Scan for the cell matching the given text and deliver its [X, Y] coordinate at center. 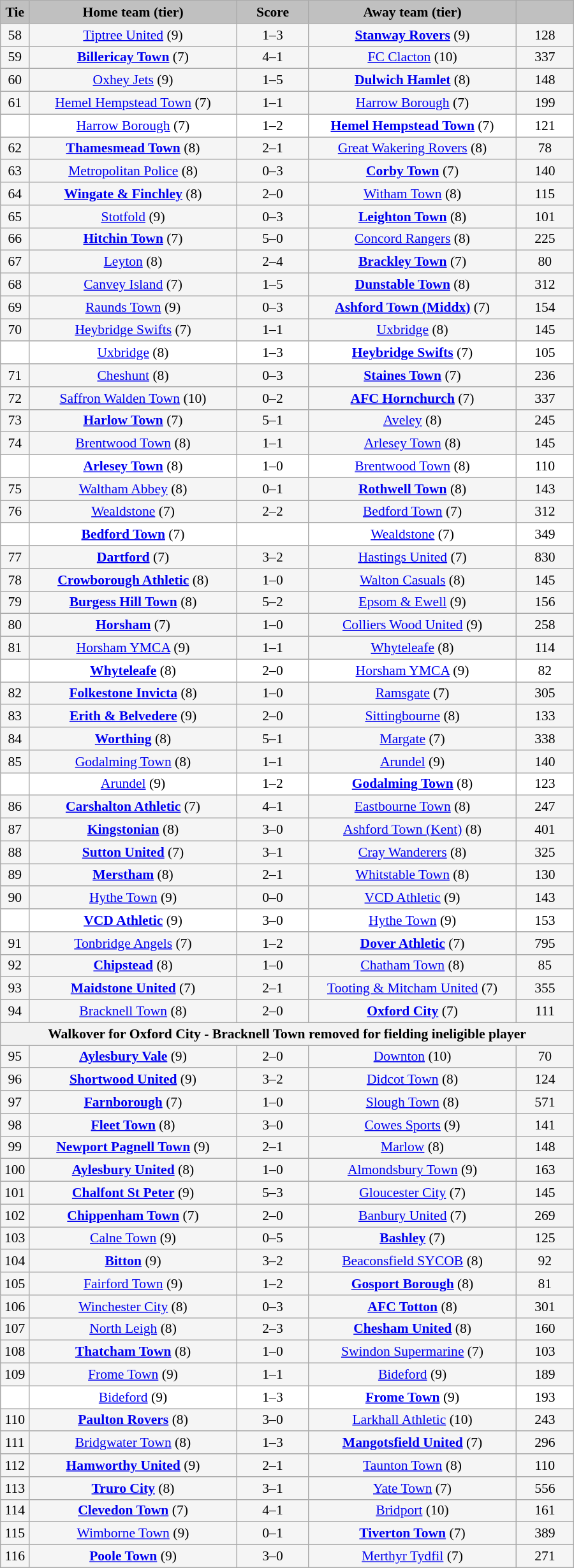
Maidstone United (7) [133, 989]
Horsham (7) [133, 625]
Aylesbury United (8) [133, 1170]
795 [545, 943]
Staines Town (7) [413, 375]
Folkestone Invicta (8) [133, 693]
113 [15, 1488]
296 [545, 1443]
5–0 [272, 239]
Cheshunt (8) [133, 375]
95 [15, 1057]
Paulton Rovers (8) [133, 1420]
Poole Town (9) [133, 1557]
Yate Town (7) [413, 1488]
0–0 [272, 898]
100 [15, 1170]
77 [15, 557]
349 [545, 535]
301 [545, 1307]
Winchester City (8) [133, 1307]
98 [15, 1125]
84 [15, 739]
Gloucester City (7) [413, 1193]
Sittingbourne (8) [413, 716]
355 [545, 989]
109 [15, 1375]
72 [15, 398]
Margate (7) [413, 739]
Waltham Abbey (8) [133, 489]
Epsom & Ewell (9) [413, 602]
Truro City (8) [133, 1488]
Sutton United (7) [133, 852]
Hastings United (7) [413, 557]
71 [15, 375]
153 [545, 920]
Leighton Town (8) [413, 217]
Almondsbury Town (9) [413, 1170]
83 [15, 716]
Carshalton Athletic (7) [133, 807]
64 [15, 194]
Score [272, 12]
Swindon Supermarine (7) [413, 1352]
133 [545, 716]
401 [545, 830]
247 [545, 807]
Chipstead (8) [133, 966]
5–3 [272, 1193]
Harlow Town (7) [133, 421]
Chesham United (8) [413, 1329]
102 [15, 1216]
2–2 [272, 512]
Cray Wanderers (8) [413, 852]
Marlow (8) [413, 1147]
556 [545, 1488]
128 [545, 35]
Calne Town (9) [133, 1238]
69 [15, 307]
107 [15, 1329]
5–2 [272, 602]
Whitstable Town (8) [413, 875]
271 [545, 1557]
125 [545, 1238]
Dover Athletic (7) [413, 943]
Billericay Town (7) [133, 57]
Taunton Town (8) [413, 1465]
Erith & Belvedere (9) [133, 716]
75 [15, 489]
Chatham Town (8) [413, 966]
Wingate & Finchley (8) [133, 194]
161 [545, 1511]
130 [545, 875]
Shortwood United (9) [133, 1080]
Didcot Town (8) [413, 1080]
193 [545, 1397]
Rothwell Town (8) [413, 489]
Concord Rangers (8) [413, 239]
Away team (tier) [413, 12]
FC Clacton (10) [413, 57]
Farnborough (7) [133, 1102]
Corby Town (7) [413, 171]
Bitton (9) [133, 1261]
Ramsgate (7) [413, 693]
Slough Town (8) [413, 1102]
243 [545, 1420]
156 [545, 602]
225 [545, 239]
112 [15, 1465]
59 [15, 57]
154 [545, 307]
Dunstable Town (8) [413, 285]
2–4 [272, 262]
Hamworthy United (9) [133, 1465]
Colliers Wood United (9) [413, 625]
Merthyr Tydfil (7) [413, 1557]
Newport Pagnell Town (9) [133, 1147]
Chippenham Town (7) [133, 1216]
160 [545, 1329]
116 [15, 1557]
89 [15, 875]
AFC Totton (8) [413, 1307]
74 [15, 444]
Merstham (8) [133, 875]
123 [545, 784]
Raunds Town (9) [133, 307]
60 [15, 80]
124 [545, 1080]
Walkover for Oxford City - Bracknell Town removed for fielding ineligible player [287, 1034]
Eastbourne Town (8) [413, 807]
Beaconsfield SYCOB (8) [413, 1261]
245 [545, 421]
Oxford City (7) [413, 1012]
58 [15, 35]
North Leigh (8) [133, 1329]
Fairford Town (9) [133, 1284]
338 [545, 739]
66 [15, 239]
121 [545, 126]
199 [545, 103]
Chalfont St Peter (9) [133, 1193]
2–3 [272, 1329]
96 [15, 1080]
90 [15, 898]
Cowes Sports (9) [413, 1125]
Crowborough Athletic (8) [133, 580]
88 [15, 852]
Tonbridge Angels (7) [133, 943]
0–2 [272, 398]
Larkhall Athletic (10) [413, 1420]
Tooting & Mitcham United (7) [413, 989]
0–5 [272, 1238]
830 [545, 557]
Mangotsfield United (7) [413, 1443]
104 [15, 1261]
Thamesmead Town (8) [133, 149]
141 [545, 1125]
86 [15, 807]
Ashford Town (Kent) (8) [413, 830]
Tie [15, 12]
106 [15, 1307]
389 [545, 1534]
236 [545, 375]
AFC Hornchurch (7) [413, 398]
Witham Town (8) [413, 194]
61 [15, 103]
Dartford (7) [133, 557]
67 [15, 262]
68 [15, 285]
Hitchin Town (7) [133, 239]
Great Wakering Rovers (8) [413, 149]
65 [15, 217]
Bashley (7) [413, 1238]
Stanway Rovers (9) [413, 35]
Thatcham Town (8) [133, 1352]
Canvey Island (7) [133, 285]
Tiptree United (9) [133, 35]
305 [545, 693]
Saffron Walden Town (10) [133, 398]
Walton Casuals (8) [413, 580]
Fleet Town (8) [133, 1125]
63 [15, 171]
108 [15, 1352]
Gosport Borough (8) [413, 1284]
Stotfold (9) [133, 217]
91 [15, 943]
571 [545, 1102]
325 [545, 852]
76 [15, 512]
99 [15, 1147]
62 [15, 149]
87 [15, 830]
Downton (10) [413, 1057]
Brackley Town (7) [413, 262]
Clevedon Town (7) [133, 1511]
73 [15, 421]
Bracknell Town (8) [133, 1012]
Leyton (8) [133, 262]
258 [545, 625]
Home team (tier) [133, 12]
Dulwich Hamlet (8) [413, 80]
Tiverton Town (7) [413, 1534]
Aylesbury Vale (9) [133, 1057]
Aveley (8) [413, 421]
79 [15, 602]
Bridgwater Town (8) [133, 1443]
Kingstonian (8) [133, 830]
97 [15, 1102]
Worthing (8) [133, 739]
Burgess Hill Town (8) [133, 602]
189 [545, 1375]
94 [15, 1012]
Wimborne Town (9) [133, 1534]
Ashford Town (Middx) (7) [413, 307]
163 [545, 1170]
Bridport (10) [413, 1511]
93 [15, 989]
Oxhey Jets (9) [133, 80]
Metropolitan Police (8) [133, 171]
Banbury United (7) [413, 1216]
269 [545, 1216]
